Locate the cell with the specified text and output its (X, Y) center coordinate. 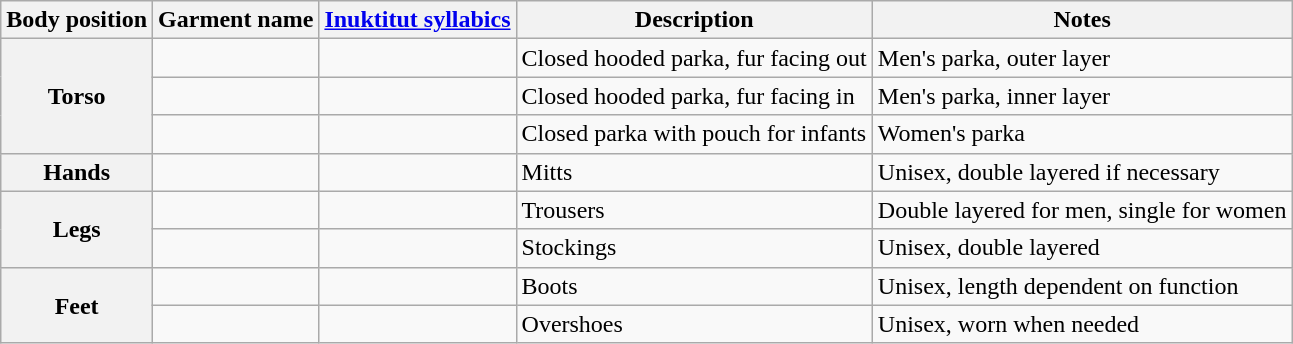
Unisex, worn when needed (1082, 324)
Legs (77, 229)
Trousers (694, 210)
Garment name (236, 20)
Feet (77, 305)
Inuktitut syllabics (418, 20)
Closed parka with pouch for infants (694, 134)
Torso (77, 96)
Stockings (694, 248)
Double layered for men, single for women (1082, 210)
Mitts (694, 172)
Men's parka, outer layer (1082, 58)
Unisex, length dependent on function (1082, 286)
Description (694, 20)
Closed hooded parka, fur facing in (694, 96)
Unisex, double layered if necessary (1082, 172)
Body position (77, 20)
Hands (77, 172)
Boots (694, 286)
Notes (1082, 20)
Unisex, double layered (1082, 248)
Closed hooded parka, fur facing out (694, 58)
Men's parka, inner layer (1082, 96)
Overshoes (694, 324)
Women's parka (1082, 134)
